Identify which cell holds the provided text, then report its (x, y) central coordinate. 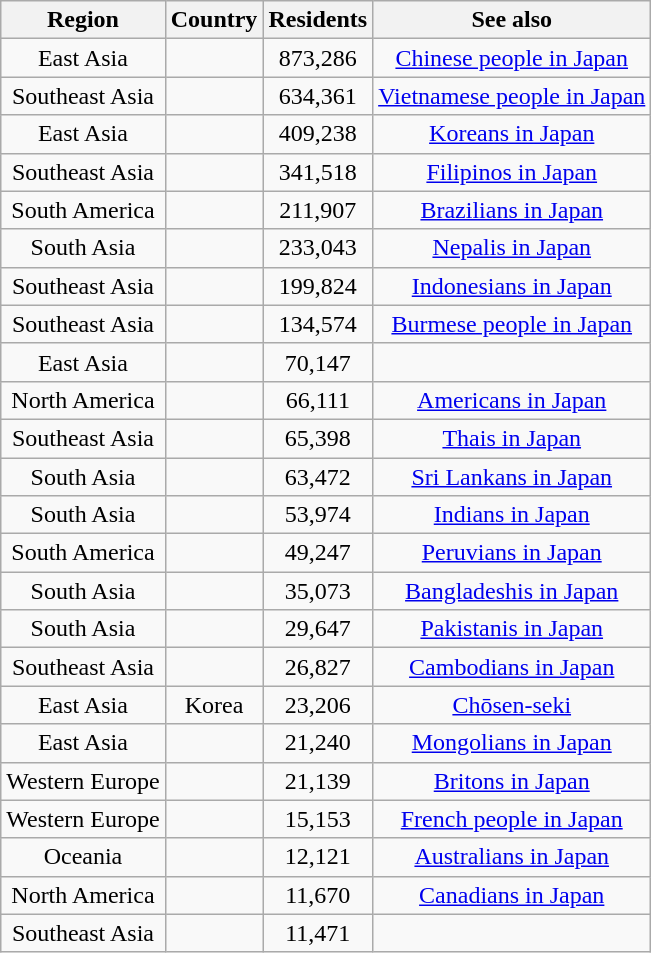
Cambodians in Japan (512, 667)
634,361 (318, 96)
Vietnamese people in Japan (512, 96)
70,147 (318, 362)
Britons in Japan (512, 781)
Chōsen-seki (512, 705)
134,574 (318, 324)
Chinese people in Japan (512, 58)
Koreans in Japan (512, 134)
12,121 (318, 857)
Peruvians in Japan (512, 553)
French people in Japan (512, 819)
Mongolians in Japan (512, 743)
Country (214, 20)
Oceania (83, 857)
Residents (318, 20)
211,907 (318, 210)
Indonesians in Japan (512, 286)
Nepalis in Japan (512, 248)
Filipinos in Japan (512, 172)
35,073 (318, 591)
Brazilians in Japan (512, 210)
26,827 (318, 667)
Sri Lankans in Japan (512, 477)
341,518 (318, 172)
11,471 (318, 933)
11,670 (318, 895)
Canadians in Japan (512, 895)
233,043 (318, 248)
66,111 (318, 400)
Bangladeshis in Japan (512, 591)
Indians in Japan (512, 515)
Australians in Japan (512, 857)
49,247 (318, 553)
Burmese people in Japan (512, 324)
Thais in Japan (512, 438)
29,647 (318, 629)
873,286 (318, 58)
21,139 (318, 781)
23,206 (318, 705)
Region (83, 20)
21,240 (318, 743)
63,472 (318, 477)
199,824 (318, 286)
See also (512, 20)
Korea (214, 705)
409,238 (318, 134)
Pakistanis in Japan (512, 629)
65,398 (318, 438)
15,153 (318, 819)
53,974 (318, 515)
Americans in Japan (512, 400)
